For the text-containing cell, return its midpoint in (X, Y) coordinate format. 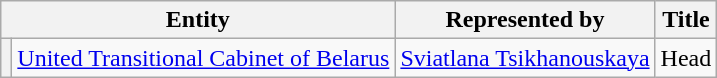
Entity (198, 20)
United Transitional Cabinet of Belarus (204, 58)
Sviatlana Tsikhanouskaya (525, 58)
Head (686, 58)
Title (686, 20)
Represented by (525, 20)
